Pinpoint the cell where the given text exists, returning its (X, Y) midpoint coordinate. 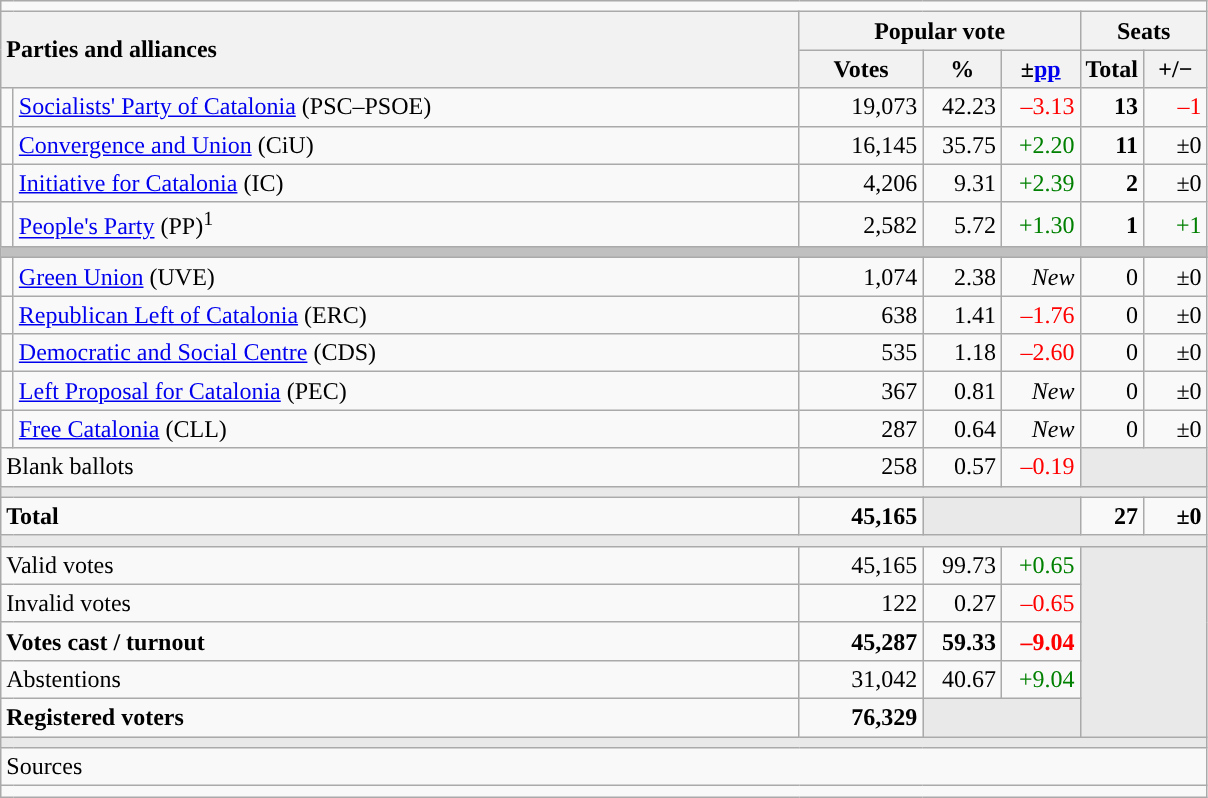
76,329 (861, 718)
99.73 (962, 565)
Valid votes (400, 565)
+9.04 (1040, 679)
258 (861, 467)
Votes (861, 69)
2.38 (962, 277)
638 (861, 315)
35.75 (962, 145)
% (962, 69)
+2.20 (1040, 145)
31,042 (861, 679)
45,287 (861, 641)
Left Proposal for Catalonia (PEC) (406, 391)
4,206 (861, 183)
Republican Left of Catalonia (ERC) (406, 315)
Green Union (UVE) (406, 277)
1.18 (962, 353)
5.72 (962, 224)
Free Catalonia (CLL) (406, 429)
Initiative for Catalonia (IC) (406, 183)
±pp (1040, 69)
27 (1112, 516)
11 (1112, 145)
–2.60 (1040, 353)
42.23 (962, 107)
1.41 (962, 315)
2 (1112, 183)
Votes cast / turnout (400, 641)
Seats (1144, 31)
Blank ballots (400, 467)
0.27 (962, 603)
–0.65 (1040, 603)
0.81 (962, 391)
287 (861, 429)
–0.19 (1040, 467)
Registered voters (400, 718)
16,145 (861, 145)
–3.13 (1040, 107)
1,074 (861, 277)
122 (861, 603)
367 (861, 391)
1 (1112, 224)
59.33 (962, 641)
535 (861, 353)
+0.65 (1040, 565)
Socialists' Party of Catalonia (PSC–PSOE) (406, 107)
+1.30 (1040, 224)
Popular vote (940, 31)
Parties and alliances (400, 50)
40.67 (962, 679)
+2.39 (1040, 183)
–1 (1176, 107)
–9.04 (1040, 641)
0.64 (962, 429)
People's Party (PP)1 (406, 224)
2,582 (861, 224)
+1 (1176, 224)
19,073 (861, 107)
Invalid votes (400, 603)
13 (1112, 107)
0.57 (962, 467)
Democratic and Social Centre (CDS) (406, 353)
+/− (1176, 69)
–1.76 (1040, 315)
Convergence and Union (CiU) (406, 145)
Sources (604, 767)
Abstentions (400, 679)
9.31 (962, 183)
